Identify which cell holds the provided text, then report its [X, Y] central coordinate. 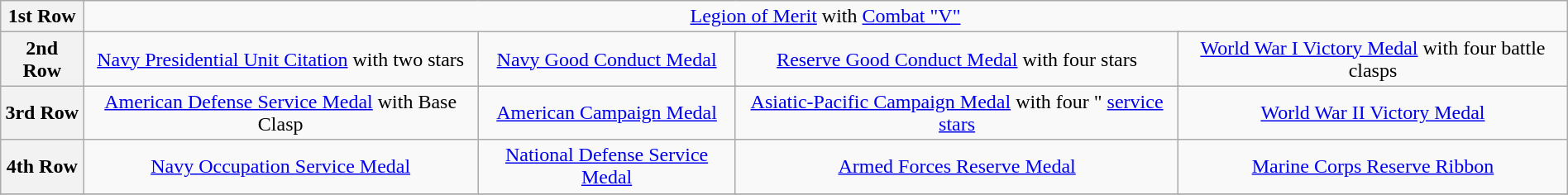
2nd Row [42, 59]
4th Row [42, 167]
Armed Forces Reserve Medal [956, 167]
World War I Victory Medal with four battle clasps [1373, 59]
American Defense Service Medal with Base Clasp [281, 112]
1st Row [42, 17]
Marine Corps Reserve Ribbon [1373, 167]
Navy Presidential Unit Citation with two stars [281, 59]
Reserve Good Conduct Medal with four stars [956, 59]
American Campaign Medal [607, 112]
National Defense Service Medal [607, 167]
3rd Row [42, 112]
Legion of Merit with Combat "V" [825, 17]
Navy Good Conduct Medal [607, 59]
World War II Victory Medal [1373, 112]
Navy Occupation Service Medal [281, 167]
Asiatic-Pacific Campaign Medal with four " service stars [956, 112]
